Pinpoint the cell where the given text exists, returning its (x, y) midpoint coordinate. 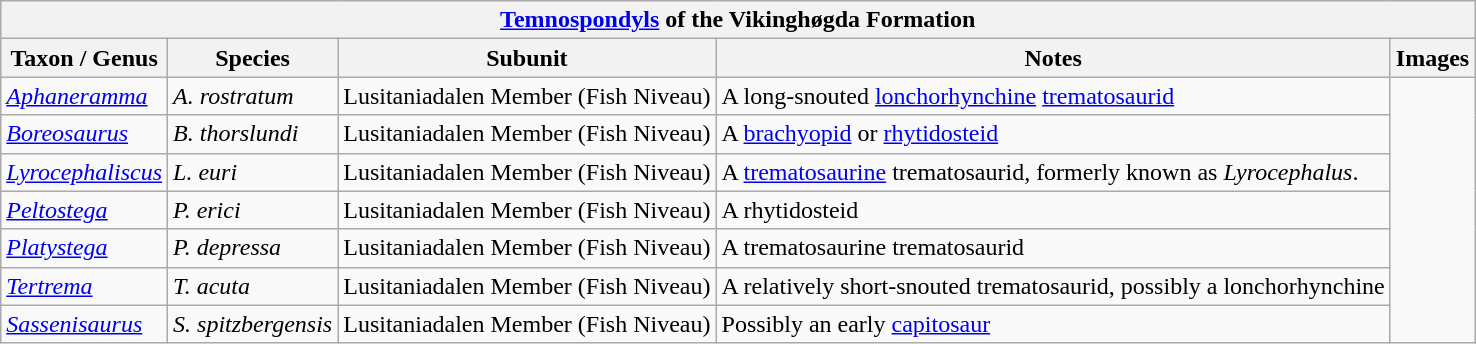
T. acuta (253, 286)
Subunit (527, 58)
B. thorslundi (253, 134)
A long-snouted lonchorhynchine trematosaurid (1053, 96)
A trematosaurine trematosaurid, formerly known as Lyrocephalus. (1053, 172)
P. erici (253, 210)
Lyrocephaliscus (84, 172)
Taxon / Genus (84, 58)
S. spitzbergensis (253, 324)
Boreosaurus (84, 134)
A brachyopid or rhytidosteid (1053, 134)
Platystega (84, 248)
L. euri (253, 172)
Notes (1053, 58)
Possibly an early capitosaur (1053, 324)
A trematosaurine trematosaurid (1053, 248)
A. rostratum (253, 96)
A relatively short-snouted trematosaurid, possibly a lonchorhynchine (1053, 286)
A rhytidosteid (1053, 210)
Sassenisaurus (84, 324)
P. depressa (253, 248)
Images (1432, 58)
Species (253, 58)
Peltostega (84, 210)
Tertrema (84, 286)
Temnospondyls of the Vikinghøgda Formation (738, 20)
Aphaneramma (84, 96)
